Detect which cell encompasses the target text, then output its (X, Y) center coordinate. 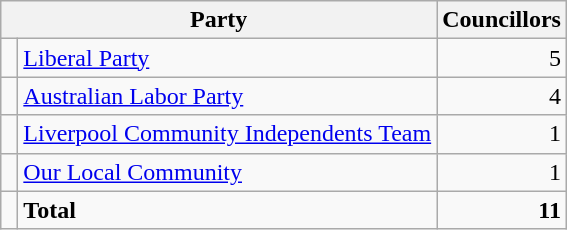
11 (502, 210)
Liberal Party (228, 58)
4 (502, 96)
Our Local Community (228, 172)
Total (228, 210)
Party (219, 20)
Councillors (502, 20)
Liverpool Community Independents Team (228, 134)
Australian Labor Party (228, 96)
5 (502, 58)
